Identify which cell holds the provided text, then report its (x, y) central coordinate. 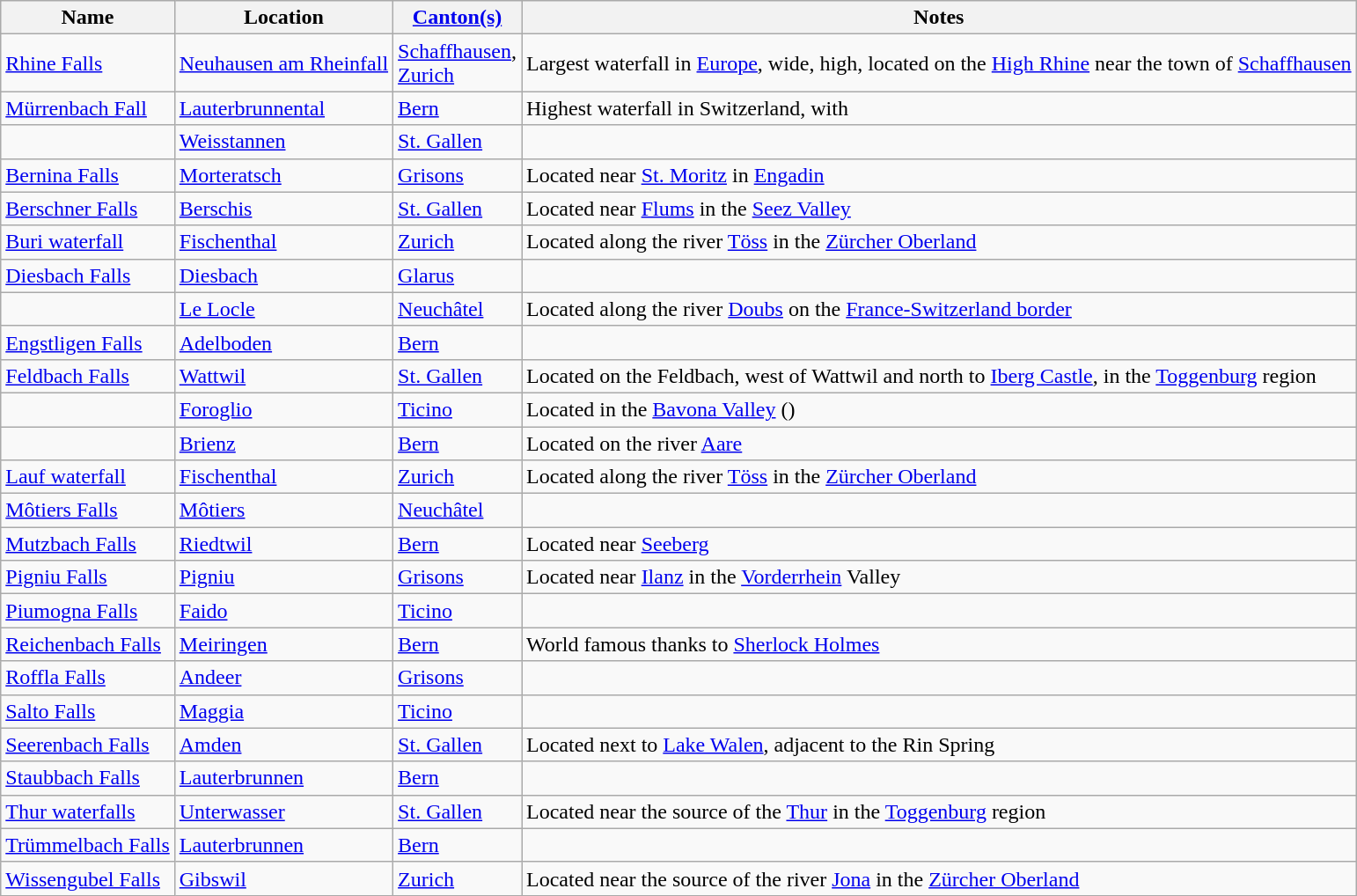
Pigniu (283, 577)
Feldbach Falls (88, 376)
Located near Seeberg (938, 544)
Piumogna Falls (88, 611)
Rhine Falls (88, 63)
Located near St. Moritz in Engadin (938, 175)
Mutzbach Falls (88, 544)
Morteratsch (283, 175)
Roffla Falls (88, 678)
Glarus (458, 275)
Môtiers (283, 510)
Le Locle (283, 309)
Located on the river Aare (938, 443)
Trümmelbach Falls (88, 845)
Name (88, 18)
Seerenbach Falls (88, 745)
Lauterbrunnental (283, 108)
Neuhausen am Rheinfall (283, 63)
Riedtwil (283, 544)
Berschis (283, 209)
Môtiers Falls (88, 510)
Salto Falls (88, 711)
Wissengubel Falls (88, 878)
Reichenbach Falls (88, 644)
Located in the Bavona Valley () (938, 409)
Engstligen Falls (88, 342)
Berschner Falls (88, 209)
Located near the source of the river Jona in the Zürcher Oberland (938, 878)
Andeer (283, 678)
Schaffhausen,Zurich (458, 63)
Adelboden (283, 342)
Located near Ilanz in the Vorderrhein Valley (938, 577)
Located next to Lake Walen, adjacent to the Rin Spring (938, 745)
Unterwasser (283, 812)
Weisstannen (283, 142)
Pigniu Falls (88, 577)
Located near Flums in the Seez Valley (938, 209)
Located along the river Doubs on the France-Switzerland border (938, 309)
Wattwil (283, 376)
Faido (283, 611)
Notes (938, 18)
Located on the Feldbach, west of Wattwil and north to Iberg Castle, in the Toggenburg region (938, 376)
Maggia (283, 711)
Lauf waterfall (88, 477)
Location (283, 18)
Brienz (283, 443)
Gibswil (283, 878)
Diesbach (283, 275)
Bernina Falls (88, 175)
World famous thanks to Sherlock Holmes (938, 644)
Canton(s) (458, 18)
Highest waterfall in Switzerland, with (938, 108)
Buri waterfall (88, 242)
Meiringen (283, 644)
Thur waterfalls (88, 812)
Largest waterfall in Europe, wide, high, located on the High Rhine near the town of Schaffhausen (938, 63)
Amden (283, 745)
Foroglio (283, 409)
Located near the source of the Thur in the Toggenburg region (938, 812)
Mürrenbach Fall (88, 108)
Staubbach Falls (88, 778)
Diesbach Falls (88, 275)
